Pinpoint the cell where the given text exists, returning its [x, y] midpoint coordinate. 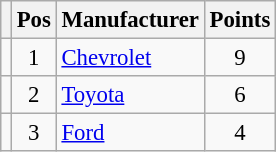
Chevrolet [130, 58]
4 [240, 133]
Ford [130, 133]
1 [34, 58]
Manufacturer [130, 20]
9 [240, 58]
Points [240, 20]
2 [34, 95]
Pos [34, 20]
6 [240, 95]
3 [34, 133]
Toyota [130, 95]
